Determine the (X, Y) coordinate at the center of the cell enclosing the given text.  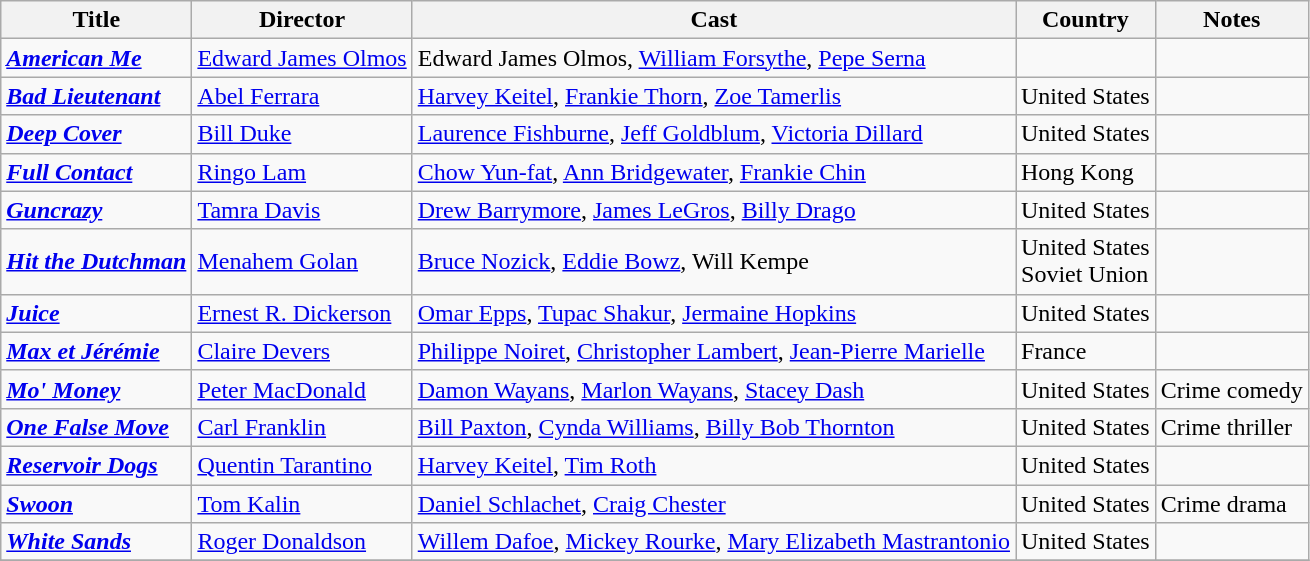
Hit the Dutchman (96, 262)
Bill Paxton, Cynda Williams, Billy Bob Thornton (714, 427)
Deep Cover (96, 134)
Peter MacDonald (302, 389)
Edward James Olmos (302, 58)
Damon Wayans, Marlon Wayans, Stacey Dash (714, 389)
Claire Devers (302, 351)
Tom Kalin (302, 503)
Hong Kong (1086, 172)
Omar Epps, Tupac Shakur, Jermaine Hopkins (714, 313)
Harvey Keitel, Frankie Thorn, Zoe Tamerlis (714, 96)
Drew Barrymore, James LeGros, Billy Drago (714, 210)
White Sands (96, 542)
Philippe Noiret, Christopher Lambert, Jean-Pierre Marielle (714, 351)
Bad Lieutenant (96, 96)
American Me (96, 58)
Reservoir Dogs (96, 465)
Ringo Lam (302, 172)
Guncrazy (96, 210)
Crime thriller (1232, 427)
Mo' Money (96, 389)
France (1086, 351)
Ernest R. Dickerson (302, 313)
Director (302, 20)
Title (96, 20)
One False Move (96, 427)
Country (1086, 20)
Laurence Fishburne, Jeff Goldblum, Victoria Dillard (714, 134)
Crime comedy (1232, 389)
Crime drama (1232, 503)
Chow Yun-fat, Ann Bridgewater, Frankie Chin (714, 172)
Cast (714, 20)
Tamra Davis (302, 210)
Quentin Tarantino (302, 465)
Bruce Nozick, Eddie Bowz, Will Kempe (714, 262)
Roger Donaldson (302, 542)
United StatesSoviet Union (1086, 262)
Max et Jérémie (96, 351)
Willem Dafoe, Mickey Rourke, Mary Elizabeth Mastrantonio (714, 542)
Juice (96, 313)
Notes (1232, 20)
Daniel Schlachet, Craig Chester (714, 503)
Harvey Keitel, Tim Roth (714, 465)
Full Contact (96, 172)
Bill Duke (302, 134)
Abel Ferrara (302, 96)
Swoon (96, 503)
Menahem Golan (302, 262)
Edward James Olmos, William Forsythe, Pepe Serna (714, 58)
Carl Franklin (302, 427)
